Identify which cell holds the provided text, then report its [X, Y] central coordinate. 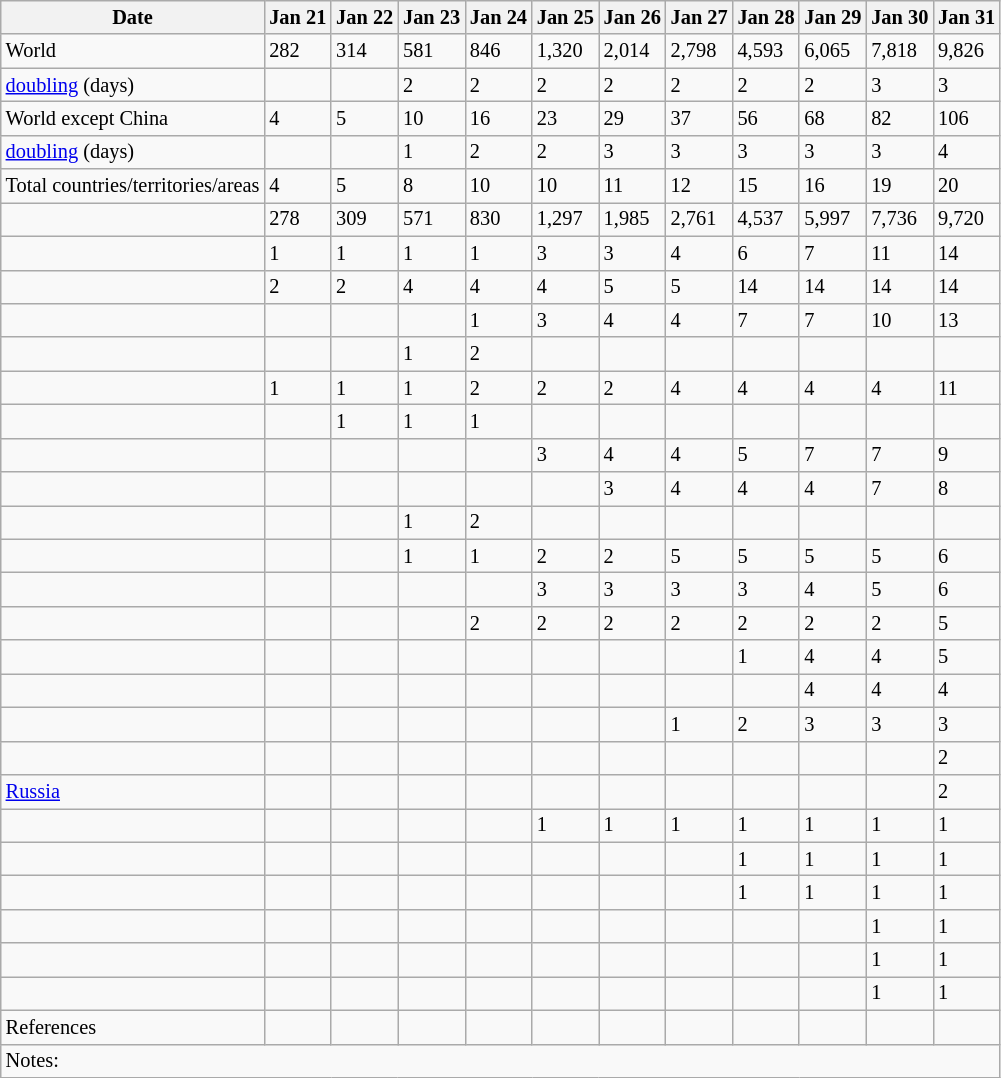
282 [298, 51]
Jan 27 [700, 17]
Jan 24 [498, 17]
Jan 29 [832, 17]
1,320 [566, 51]
9,826 [966, 51]
12 [700, 186]
2,014 [632, 51]
29 [632, 118]
Total countries/territories/areas [133, 186]
2,761 [700, 219]
278 [298, 219]
6,065 [832, 51]
571 [432, 219]
581 [432, 51]
World except China [133, 118]
Date [133, 17]
23 [566, 118]
68 [832, 118]
Russia [133, 791]
World [133, 51]
2,798 [700, 51]
Jan 25 [566, 17]
19 [900, 186]
20 [966, 186]
15 [766, 186]
4,593 [766, 51]
Notes: [500, 1061]
Jan 31 [966, 17]
37 [700, 118]
106 [966, 118]
Jan 21 [298, 17]
82 [900, 118]
Jan 30 [900, 17]
Jan 28 [766, 17]
4,537 [766, 219]
309 [364, 219]
5,997 [832, 219]
7,818 [900, 51]
9,720 [966, 219]
846 [498, 51]
56 [766, 118]
1,297 [566, 219]
9 [966, 455]
1,985 [632, 219]
Jan 22 [364, 17]
Jan 23 [432, 17]
314 [364, 51]
13 [966, 320]
Jan 26 [632, 17]
7,736 [900, 219]
References [133, 1027]
830 [498, 219]
